Pinpoint the cell where the given text exists, returning its (x, y) midpoint coordinate. 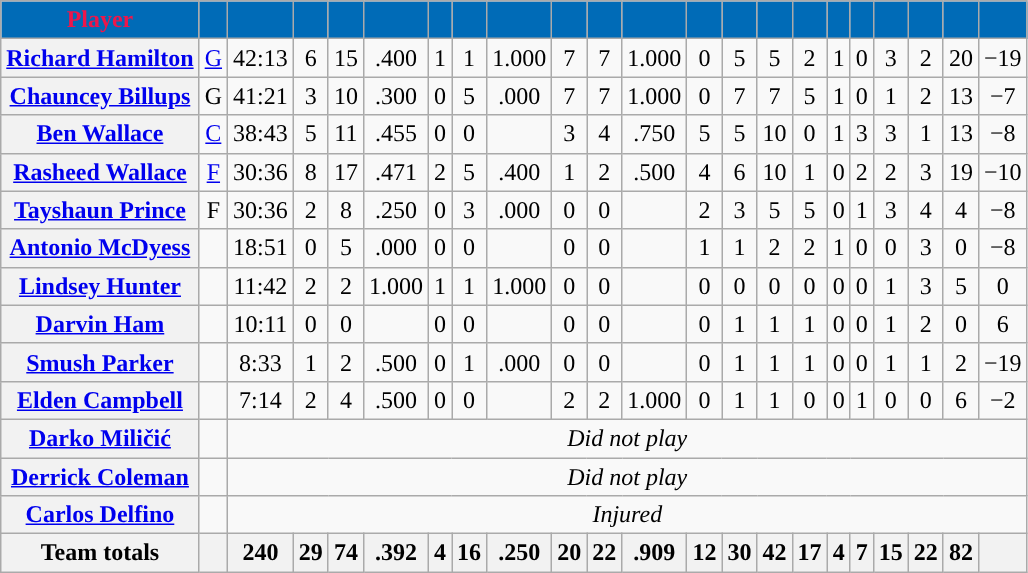
11:42 (261, 286)
42:13 (261, 58)
−2 (1002, 400)
42 (774, 553)
16 (470, 553)
19 (960, 172)
38:43 (261, 134)
Smush Parker (100, 362)
240 (261, 553)
8:33 (261, 362)
C (213, 134)
Team totals (100, 553)
Carlos Delfino (100, 515)
30 (740, 553)
.471 (396, 172)
Richard Hamilton (100, 58)
.392 (396, 553)
7:14 (261, 400)
.300 (396, 96)
Injured (628, 515)
−10 (1002, 172)
11 (346, 134)
.455 (396, 134)
Derrick Coleman (100, 477)
−7 (1002, 96)
12 (704, 553)
18:51 (261, 248)
Chauncey Billups (100, 96)
82 (960, 553)
Antonio McDyess (100, 248)
Lindsey Hunter (100, 286)
29 (310, 553)
41:21 (261, 96)
10:11 (261, 324)
Darvin Ham (100, 324)
Player (100, 20)
Ben Wallace (100, 134)
.909 (654, 553)
74 (346, 553)
Elden Campbell (100, 400)
.750 (654, 134)
Tayshaun Prince (100, 210)
Darko Miličić (100, 438)
Rasheed Wallace (100, 172)
